For the text-containing cell, return its midpoint in (X, Y) coordinate format. 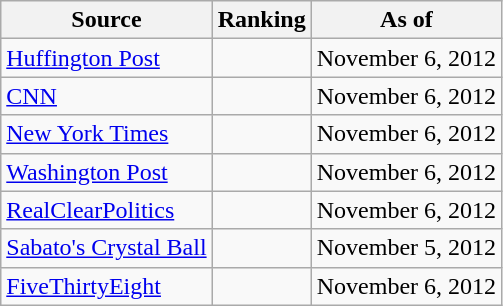
Sabato's Crystal Ball (106, 248)
RealClearPolitics (106, 210)
Huffington Post (106, 58)
Source (106, 20)
FiveThirtyEight (106, 286)
Washington Post (106, 172)
As of (406, 20)
New York Times (106, 134)
CNN (106, 96)
Ranking (262, 20)
November 5, 2012 (406, 248)
